Pinpoint the cell where the given text exists, returning its (x, y) midpoint coordinate. 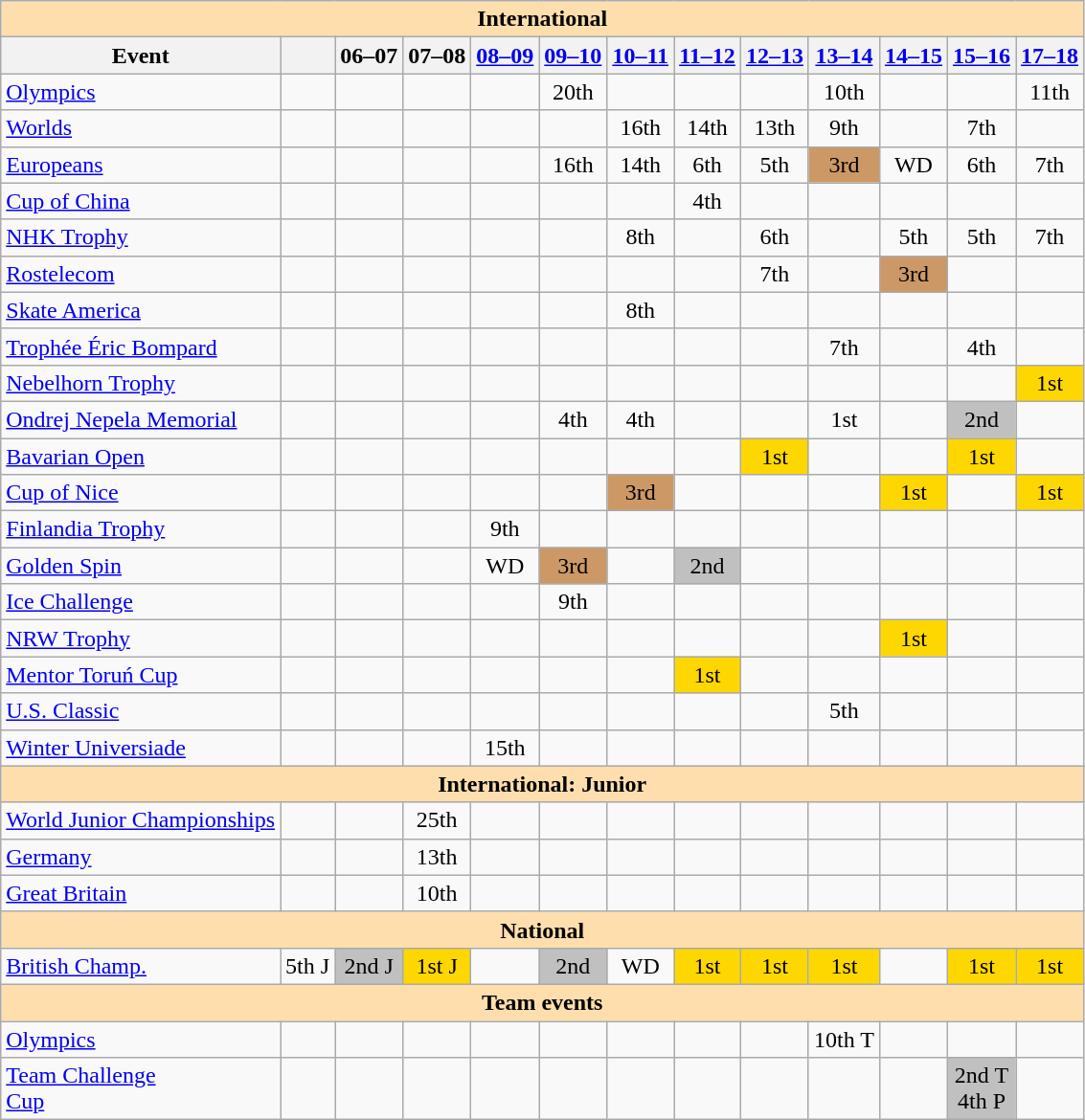
Nebelhorn Trophy (141, 383)
Golden Spin (141, 566)
5th J (308, 966)
Trophée Éric Bompard (141, 347)
NRW Trophy (141, 638)
NHK Trophy (141, 237)
15th (506, 748)
08–09 (506, 56)
Winter Universiade (141, 748)
09–10 (573, 56)
Cup of Nice (141, 493)
10th T (844, 1039)
British Champ. (141, 966)
2nd T 4th P (981, 1089)
U.S. Classic (141, 711)
Germany (141, 857)
06–07 (370, 56)
National (542, 930)
11th (1050, 92)
Ondrej Nepela Memorial (141, 419)
20th (573, 92)
15–16 (981, 56)
Ice Challenge (141, 602)
World Junior Championships (141, 820)
Europeans (141, 165)
International (542, 19)
Mentor Toruń Cup (141, 675)
12–13 (774, 56)
Rostelecom (141, 274)
17–18 (1050, 56)
07–08 (437, 56)
Event (141, 56)
10–11 (641, 56)
13–14 (844, 56)
1st J (437, 966)
Great Britain (141, 893)
Bavarian Open (141, 457)
Finlandia Trophy (141, 529)
Worlds (141, 128)
11–12 (708, 56)
25th (437, 820)
Cup of China (141, 201)
14–15 (914, 56)
2nd J (370, 966)
International: Junior (542, 784)
Skate America (141, 310)
Team ChallengeCup (141, 1089)
Team events (542, 1002)
